Pinpoint the cell where the given text exists, returning its [x, y] midpoint coordinate. 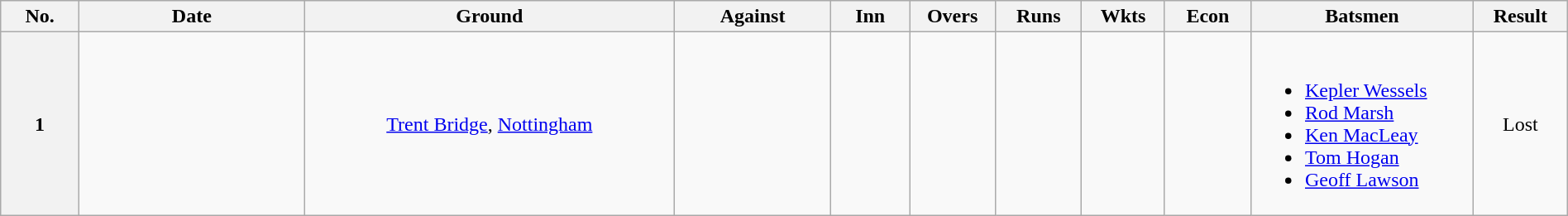
Overs [953, 17]
Ground [490, 17]
Kepler WesselsRod MarshKen MacLeayTom HoganGeoff Lawson [1361, 124]
Result [1520, 17]
Against [753, 17]
Runs [1039, 17]
Batsmen [1361, 17]
Date [192, 17]
No. [40, 17]
Inn [870, 17]
Lost [1520, 124]
Trent Bridge, Nottingham [490, 124]
Wkts [1123, 17]
1 [40, 124]
Econ [1207, 17]
